Scan for the cell matching the given text and deliver its (X, Y) coordinate at center. 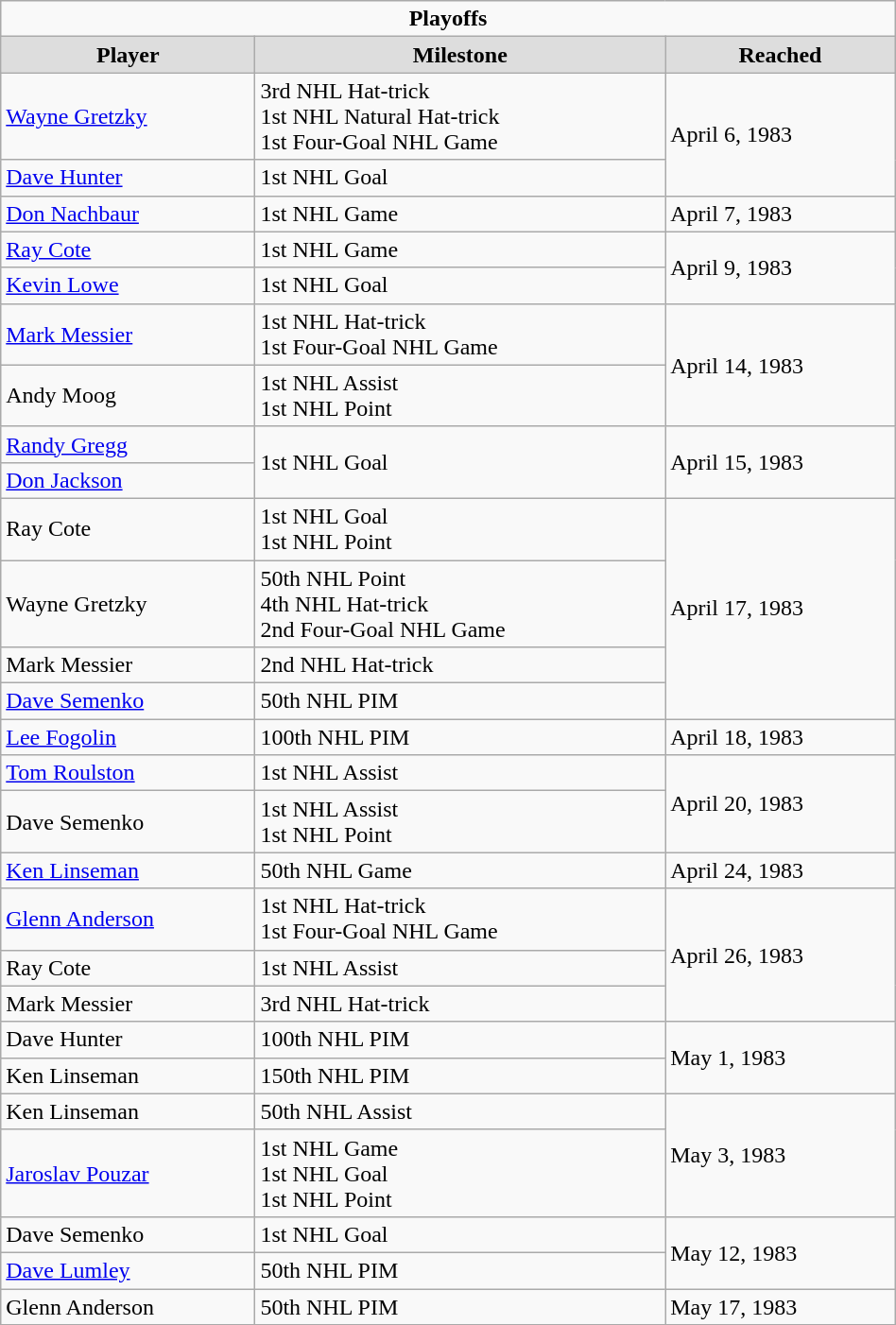
May 17, 1983 (781, 1307)
2nd NHL Hat-trick (460, 665)
April 6, 1983 (781, 134)
May 1, 1983 (781, 1058)
Don Jackson (129, 480)
Jaroslav Pouzar (129, 1173)
April 7, 1983 (781, 214)
April 17, 1983 (781, 609)
April 15, 1983 (781, 462)
1st NHL Game1st NHL Goal1st NHL Point (460, 1173)
Kevin Lowe (129, 285)
50th NHL Assist (460, 1111)
April 26, 1983 (781, 955)
3rd NHL Hat-trick1st NHL Natural Hat-trick1st Four-Goal NHL Game (460, 116)
Randy Gregg (129, 444)
Playoffs (448, 19)
Reached (781, 55)
Dave Lumley (129, 1270)
April 20, 1983 (781, 803)
May 3, 1983 (781, 1155)
April 9, 1983 (781, 267)
May 12, 1983 (781, 1252)
Don Nachbaur (129, 214)
Lee Fogolin (129, 737)
150th NHL PIM (460, 1075)
April 18, 1983 (781, 737)
Tom Roulston (129, 773)
3rd NHL Hat-trick (460, 1004)
Andy Moog (129, 395)
Player (129, 55)
50th NHL Game (460, 870)
Milestone (460, 55)
50th NHL Point4th NHL Hat-trick2nd Four-Goal NHL Game (460, 603)
1st NHL Goal1st NHL Point (460, 529)
April 14, 1983 (781, 365)
April 24, 1983 (781, 870)
